Pinpoint the cell where the given text exists, returning its [X, Y] midpoint coordinate. 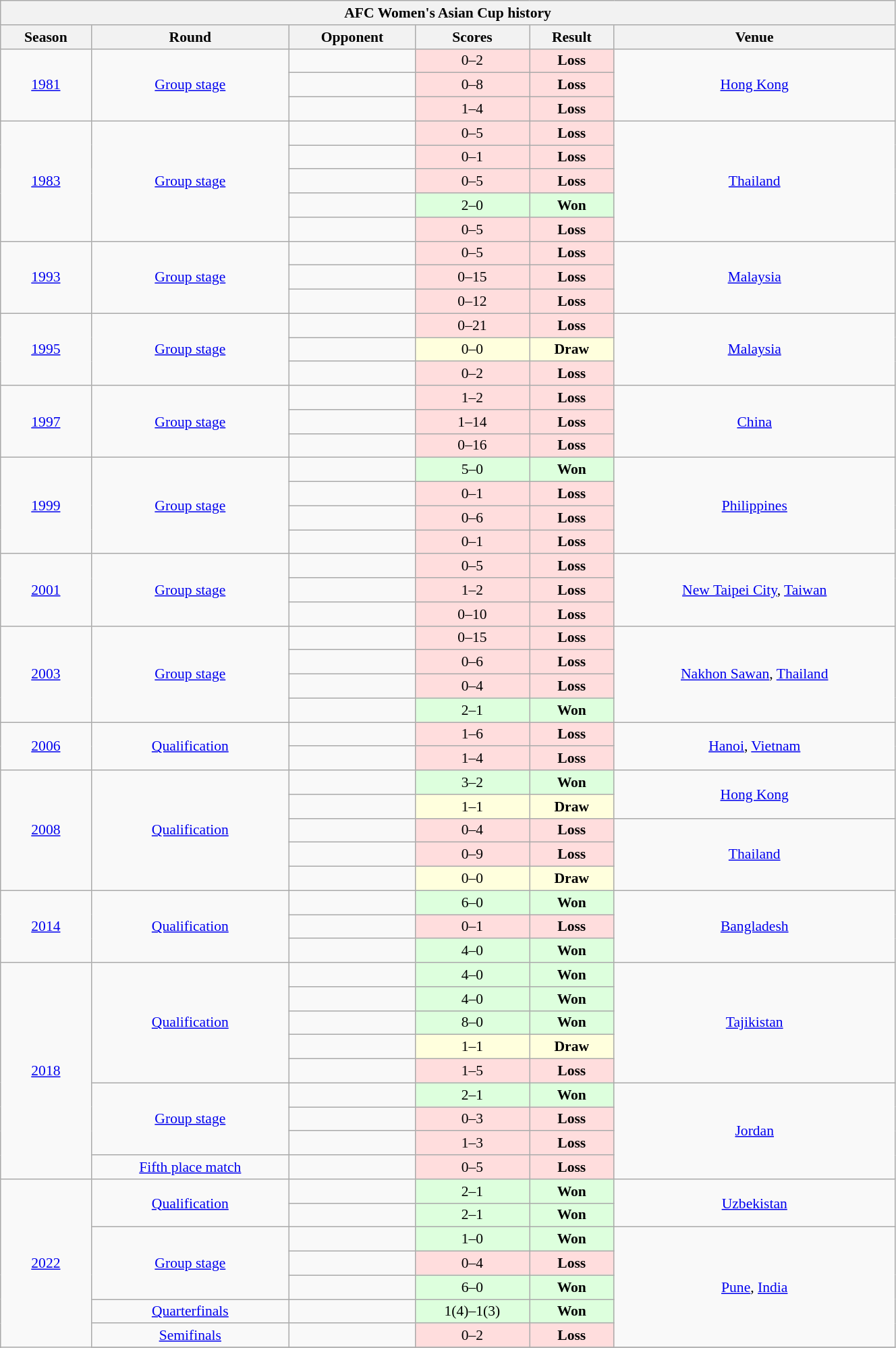
0–3 [472, 1119]
Semifinals [190, 1336]
China [754, 421]
2008 [46, 830]
New Taipei City, Taiwan [754, 590]
2003 [46, 674]
3–2 [472, 782]
Hanoi, Vietnam [754, 747]
Uzbekistan [754, 1203]
0–10 [472, 614]
Scores [472, 37]
2014 [46, 926]
0–16 [472, 446]
Opponent [352, 37]
2022 [46, 1264]
1–5 [472, 1071]
0–21 [472, 325]
Philippines [754, 506]
Bangladesh [754, 926]
1995 [46, 350]
0–12 [472, 302]
0–8 [472, 85]
1–6 [472, 734]
2006 [46, 747]
Venue [754, 37]
Jordan [754, 1131]
Quarterfinals [190, 1312]
1–14 [472, 422]
Season [46, 37]
2001 [46, 590]
1–0 [472, 1239]
Round [190, 37]
1–3 [472, 1143]
5–0 [472, 470]
2–0 [472, 205]
AFC Women's Asian Cup history [448, 13]
Pune, India [754, 1287]
1999 [46, 506]
Result [572, 37]
0–9 [472, 855]
1983 [46, 181]
8–0 [472, 1023]
2018 [46, 1071]
1981 [46, 85]
Tajikistan [754, 1023]
Fifth place match [190, 1167]
Nakhon Sawan, Thailand [754, 674]
1997 [46, 421]
1(4)–1(3) [472, 1312]
1993 [46, 277]
